Return the [x, y] coordinate for the center point of the cell that contains the specified text.  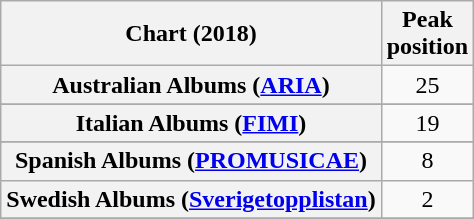
Chart (2018) [191, 34]
Spanish Albums (PROMUSICAE) [191, 161]
Peak position [427, 34]
Italian Albums (FIMI) [191, 123]
19 [427, 123]
8 [427, 161]
Swedish Albums (Sverigetopplistan) [191, 199]
2 [427, 199]
Australian Albums (ARIA) [191, 85]
25 [427, 85]
